Search for the cell housing the specified text and yield its (X, Y) center coordinate. 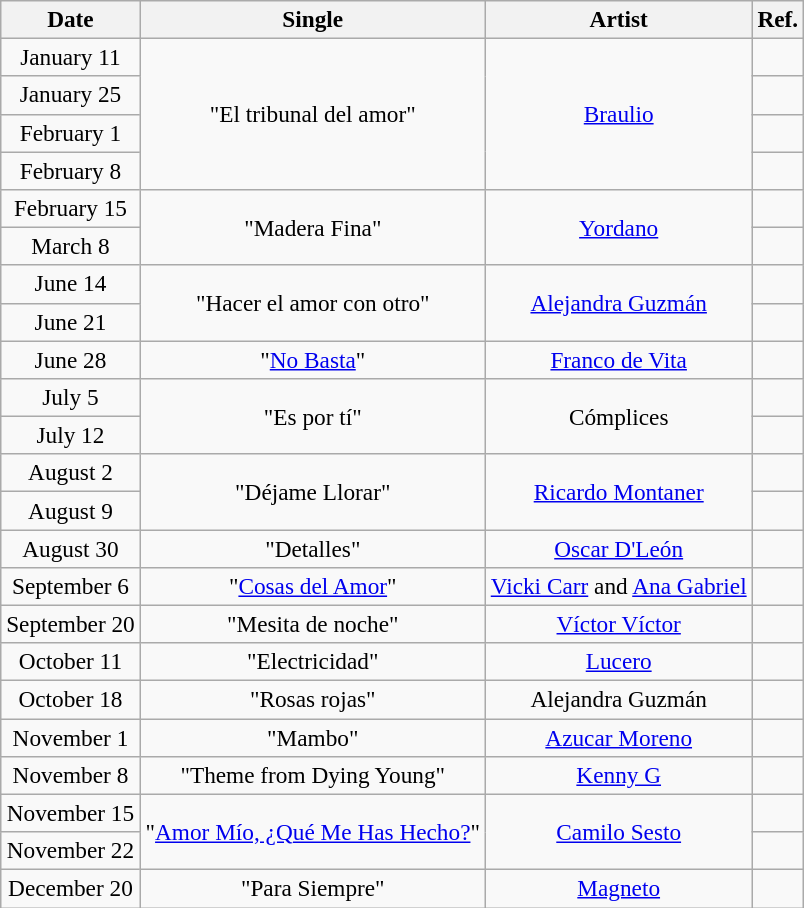
November 8 (70, 775)
Date (70, 19)
"Amor Mío, ¿Qué Me Has Hecho?" (312, 832)
Víctor Víctor (618, 624)
August 2 (70, 473)
Franco de Vita (618, 359)
"Rosas rojas" (312, 699)
December 20 (70, 888)
August 9 (70, 510)
Yordano (618, 227)
November 1 (70, 737)
Artist (618, 19)
January 25 (70, 95)
"Para Siempre" (312, 888)
September 20 (70, 624)
"El tribunal del amor" (312, 114)
Ricardo Montaner (618, 492)
"Hacer el amor con otro" (312, 303)
June 14 (70, 284)
"Cosas del Amor" (312, 586)
Camilo Sesto (618, 832)
"Es por tí" (312, 416)
Azucar Moreno (618, 737)
June 28 (70, 359)
March 8 (70, 246)
Vicki Carr and Ana Gabriel (618, 586)
February 8 (70, 170)
Oscar D'León (618, 548)
September 6 (70, 586)
"No Basta" (312, 359)
Single (312, 19)
"Madera Fina" (312, 227)
Kenny G (618, 775)
"Déjame Llorar" (312, 492)
Magneto (618, 888)
Braulio (618, 114)
October 18 (70, 699)
January 11 (70, 57)
November 22 (70, 850)
July 5 (70, 397)
November 15 (70, 813)
"Electricidad" (312, 662)
"Theme from Dying Young" (312, 775)
August 30 (70, 548)
June 21 (70, 322)
"Detalles" (312, 548)
"Mambo" (312, 737)
October 11 (70, 662)
Ref. (778, 19)
July 12 (70, 435)
Cómplices (618, 416)
Lucero (618, 662)
"Mesita de noche" (312, 624)
February 1 (70, 133)
February 15 (70, 208)
